Extract the (x, y) coordinate from the center of the cell holding the provided text.  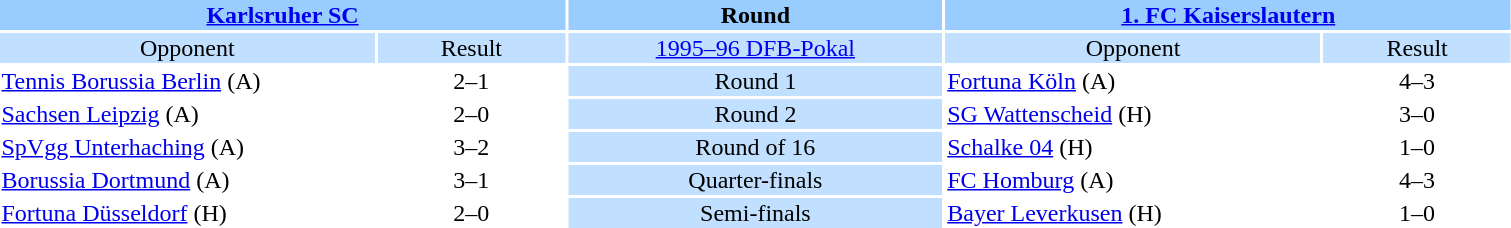
Fortuna Düsseldorf (H) (188, 213)
2–1 (472, 81)
Bayer Leverkusen (H) (1134, 213)
3–0 (1416, 114)
1995–96 DFB-Pokal (756, 48)
FC Homburg (A) (1134, 180)
Tennis Borussia Berlin (A) (188, 81)
Quarter-finals (756, 180)
Borussia Dortmund (A) (188, 180)
Round (756, 15)
Semi-finals (756, 213)
3–2 (472, 147)
3–1 (472, 180)
SG Wattenscheid (H) (1134, 114)
Schalke 04 (H) (1134, 147)
Karlsruher SC (282, 15)
Round 1 (756, 81)
Sachsen Leipzig (A) (188, 114)
Round of 16 (756, 147)
1. FC Kaiserslautern (1228, 15)
SpVgg Unterhaching (A) (188, 147)
Round 2 (756, 114)
Fortuna Köln (A) (1134, 81)
